Search for the cell housing the specified text and yield its [x, y] center coordinate. 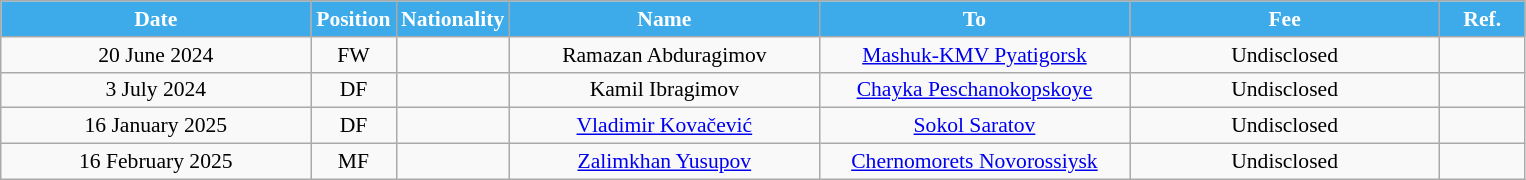
16 February 2025 [156, 162]
Kamil Ibragimov [664, 90]
Zalimkhan Yusupov [664, 162]
Ref. [1482, 19]
To [974, 19]
Date [156, 19]
Ramazan Abduragimov [664, 55]
FW [354, 55]
Mashuk-KMV Pyatigorsk [974, 55]
Fee [1285, 19]
3 July 2024 [156, 90]
Name [664, 19]
Sokol Saratov [974, 126]
20 June 2024 [156, 55]
Position [354, 19]
MF [354, 162]
16 January 2025 [156, 126]
Chernomorets Novorossiysk [974, 162]
Nationality [452, 19]
Vladimir Kovačević [664, 126]
Chayka Peschanokopskoye [974, 90]
